Locate the cell with the specified text and output its [X, Y] center coordinate. 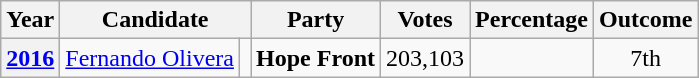
Hope Front [316, 58]
Candidate [156, 20]
Votes [426, 20]
Outcome [645, 20]
2016 [30, 58]
Percentage [532, 20]
7th [645, 58]
Year [30, 20]
203,103 [426, 58]
Party [316, 20]
Fernando Olivera [150, 58]
